Locate the cell with the specified text and output its [x, y] center coordinate. 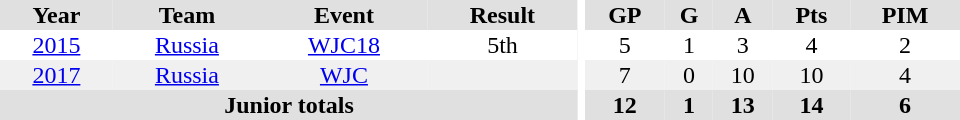
0 [689, 75]
Team [187, 15]
14 [812, 105]
Pts [812, 15]
WJC [344, 75]
Event [344, 15]
Result [502, 15]
WJC18 [344, 45]
7 [625, 75]
G [689, 15]
Year [56, 15]
2 [905, 45]
2017 [56, 75]
PIM [905, 15]
6 [905, 105]
5th [502, 45]
13 [743, 105]
2015 [56, 45]
Junior totals [289, 105]
5 [625, 45]
3 [743, 45]
A [743, 15]
12 [625, 105]
GP [625, 15]
